Detect which cell encompasses the target text, then output its [x, y] center coordinate. 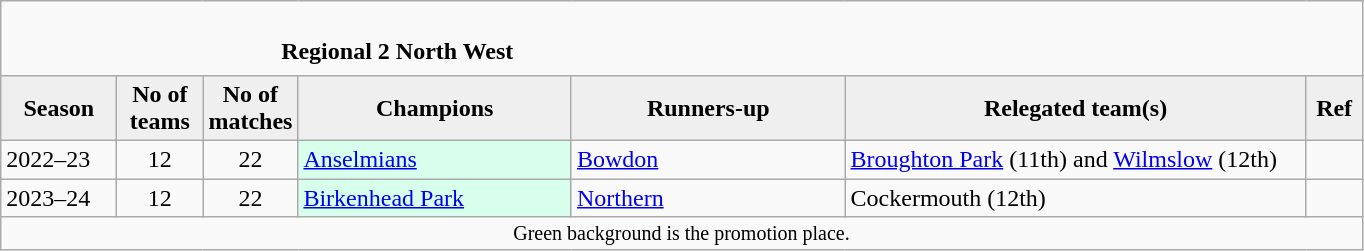
Northern [708, 197]
2022–23 [59, 159]
Ref [1334, 108]
Cockermouth (12th) [1076, 197]
Relegated team(s) [1076, 108]
Champions [435, 108]
No of matches [250, 108]
Season [59, 108]
Runners-up [708, 108]
Green background is the promotion place. [682, 234]
No of teams [160, 108]
Bowdon [708, 159]
Birkenhead Park [435, 197]
Anselmians [435, 159]
2023–24 [59, 197]
Broughton Park (11th) and Wilmslow (12th) [1076, 159]
